Pinpoint the cell where the given text exists, returning its (x, y) midpoint coordinate. 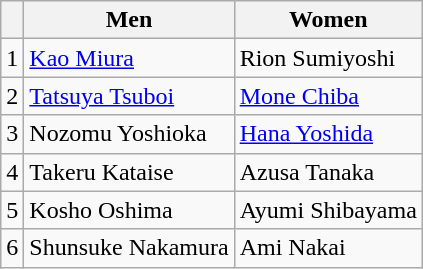
Mone Chiba (328, 96)
Women (328, 20)
2 (12, 96)
Takeru Kataise (129, 172)
Hana Yoshida (328, 134)
4 (12, 172)
6 (12, 248)
Nozomu Yoshioka (129, 134)
Shunsuke Nakamura (129, 248)
Tatsuya Tsuboi (129, 96)
Kao Miura (129, 58)
3 (12, 134)
1 (12, 58)
Rion Sumiyoshi (328, 58)
Ayumi Shibayama (328, 210)
Azusa Tanaka (328, 172)
Ami Nakai (328, 248)
Kosho Oshima (129, 210)
Men (129, 20)
5 (12, 210)
